Return the (x, y) coordinate for the center point of the cell that contains the specified text.  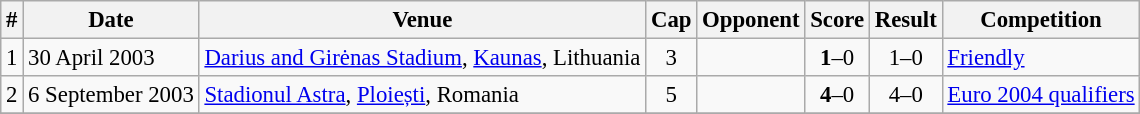
2 (12, 95)
Friendly (1041, 58)
3 (672, 58)
1 (12, 58)
Result (906, 20)
Darius and Girėnas Stadium, Kaunas, Lithuania (422, 58)
# (12, 20)
Cap (672, 20)
Opponent (751, 20)
Stadionul Astra, Ploiești, Romania (422, 95)
30 April 2003 (111, 58)
Score (838, 20)
Competition (1041, 20)
Date (111, 20)
Venue (422, 20)
5 (672, 95)
6 September 2003 (111, 95)
Euro 2004 qualifiers (1041, 95)
